Pinpoint the cell where the given text exists, returning its (x, y) midpoint coordinate. 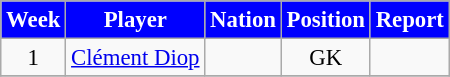
Player (136, 20)
Position (326, 20)
GK (326, 58)
Nation (243, 20)
Week (34, 20)
Clément Diop (136, 58)
1 (34, 58)
Report (410, 20)
